Search for the cell housing the specified text and yield its [X, Y] center coordinate. 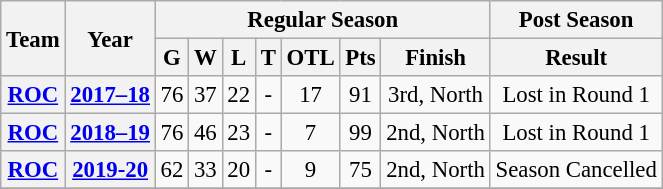
7 [310, 133]
33 [206, 170]
20 [238, 170]
W [206, 58]
OTL [310, 58]
Pts [360, 58]
99 [360, 133]
2018–19 [110, 133]
37 [206, 95]
23 [238, 133]
Result [576, 58]
T [268, 58]
Finish [436, 58]
Year [110, 38]
2017–18 [110, 95]
3rd, North [436, 95]
Team [33, 38]
2019-20 [110, 170]
L [238, 58]
G [172, 58]
Post Season [576, 20]
91 [360, 95]
75 [360, 170]
Season Cancelled [576, 170]
Regular Season [322, 20]
22 [238, 95]
46 [206, 133]
17 [310, 95]
9 [310, 170]
62 [172, 170]
